Extract the [X, Y] coordinate from the center of the cell holding the provided text.  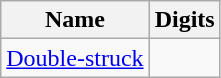
Name [75, 20]
Digits [184, 20]
Double-struck [75, 58]
